Capture the cell that displays the provided text and extract its [X, Y] central coordinate. 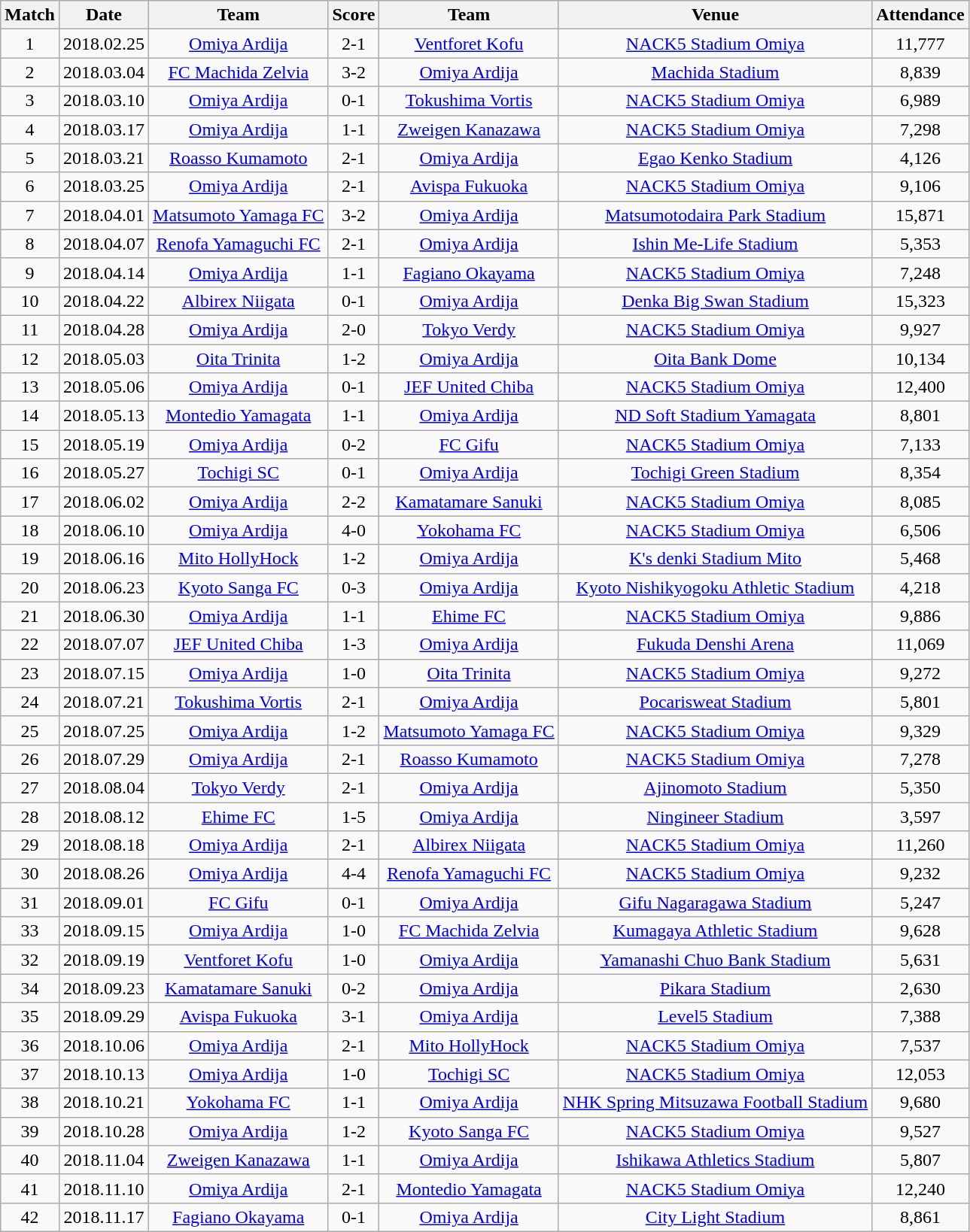
0-3 [354, 587]
10,134 [920, 359]
25 [30, 730]
2018.10.28 [104, 1131]
2018.11.04 [104, 1160]
17 [30, 502]
32 [30, 960]
Venue [715, 15]
Ishin Me-Life Stadium [715, 244]
8,085 [920, 502]
37 [30, 1074]
15 [30, 445]
ND Soft Stadium Yamagata [715, 416]
2018.07.21 [104, 702]
Kumagaya Athletic Stadium [715, 931]
2018.06.16 [104, 559]
Pocarisweat Stadium [715, 702]
6,506 [920, 530]
2018.07.29 [104, 759]
22 [30, 645]
7,133 [920, 445]
11,069 [920, 645]
7,388 [920, 1017]
2018.04.14 [104, 272]
2018.04.28 [104, 329]
8,861 [920, 1217]
2018.05.19 [104, 445]
21 [30, 616]
6 [30, 187]
12,240 [920, 1188]
Matsumotodaira Park Stadium [715, 215]
39 [30, 1131]
2018.06.02 [104, 502]
2018.09.23 [104, 988]
2018.04.07 [104, 244]
15,871 [920, 215]
2018.10.21 [104, 1103]
2018.06.10 [104, 530]
5,801 [920, 702]
2018.03.21 [104, 158]
9,232 [920, 874]
26 [30, 759]
5,350 [920, 787]
4-4 [354, 874]
2018.05.13 [104, 416]
2018.05.03 [104, 359]
Denka Big Swan Stadium [715, 301]
2018.11.17 [104, 1217]
23 [30, 673]
2018.03.25 [104, 187]
36 [30, 1045]
2018.09.15 [104, 931]
11,260 [920, 845]
2018.10.13 [104, 1074]
8,801 [920, 416]
2,630 [920, 988]
2 [30, 72]
Level5 Stadium [715, 1017]
Oita Bank Dome [715, 359]
9,106 [920, 187]
Pikara Stadium [715, 988]
Date [104, 15]
7,248 [920, 272]
7 [30, 215]
1-5 [354, 816]
2018.09.19 [104, 960]
2018.03.10 [104, 101]
3-1 [354, 1017]
42 [30, 1217]
4-0 [354, 530]
27 [30, 787]
18 [30, 530]
Tochigi Green Stadium [715, 473]
9,272 [920, 673]
2018.08.26 [104, 874]
2018.07.07 [104, 645]
12,053 [920, 1074]
2018.07.25 [104, 730]
1-3 [354, 645]
29 [30, 845]
11,777 [920, 44]
Ishikawa Athletics Stadium [715, 1160]
Ajinomoto Stadium [715, 787]
34 [30, 988]
Gifu Nagaragawa Stadium [715, 903]
4,218 [920, 587]
2018.04.01 [104, 215]
2018.05.27 [104, 473]
2018.06.23 [104, 587]
2018.09.01 [104, 903]
2-0 [354, 329]
Kyoto Nishikyogoku Athletic Stadium [715, 587]
K's denki Stadium Mito [715, 559]
2018.06.30 [104, 616]
Attendance [920, 15]
19 [30, 559]
16 [30, 473]
2-2 [354, 502]
8 [30, 244]
9,329 [920, 730]
5,807 [920, 1160]
13 [30, 387]
9,680 [920, 1103]
12 [30, 359]
3 [30, 101]
2018.03.04 [104, 72]
24 [30, 702]
14 [30, 416]
Match [30, 15]
2018.08.04 [104, 787]
11 [30, 329]
City Light Stadium [715, 1217]
28 [30, 816]
5,468 [920, 559]
2018.05.06 [104, 387]
2018.03.17 [104, 129]
2018.11.10 [104, 1188]
Score [354, 15]
40 [30, 1160]
2018.02.25 [104, 44]
5,247 [920, 903]
35 [30, 1017]
1 [30, 44]
9 [30, 272]
15,323 [920, 301]
2018.09.29 [104, 1017]
9,927 [920, 329]
9,527 [920, 1131]
3,597 [920, 816]
6,989 [920, 101]
5,631 [920, 960]
38 [30, 1103]
12,400 [920, 387]
31 [30, 903]
2018.04.22 [104, 301]
2018.10.06 [104, 1045]
Ningineer Stadium [715, 816]
8,839 [920, 72]
8,354 [920, 473]
5 [30, 158]
2018.08.18 [104, 845]
2018.07.15 [104, 673]
4,126 [920, 158]
Fukuda Denshi Arena [715, 645]
7,298 [920, 129]
30 [30, 874]
9,628 [920, 931]
Machida Stadium [715, 72]
20 [30, 587]
Egao Kenko Stadium [715, 158]
2018.08.12 [104, 816]
4 [30, 129]
10 [30, 301]
33 [30, 931]
7,537 [920, 1045]
7,278 [920, 759]
Yamanashi Chuo Bank Stadium [715, 960]
NHK Spring Mitsuzawa Football Stadium [715, 1103]
9,886 [920, 616]
41 [30, 1188]
5,353 [920, 244]
